Return (X, Y) of the center of cell containing provided text 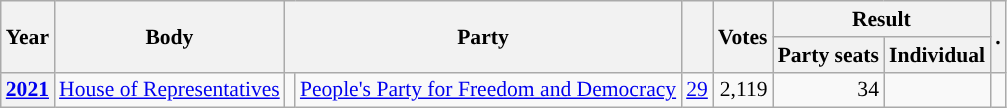
Year (28, 36)
Votes (743, 36)
. (998, 36)
Result (882, 19)
Party seats (828, 55)
Body (170, 36)
Party (483, 36)
29 (697, 90)
34 (828, 90)
2,119 (743, 90)
People's Party for Freedom and Democracy (488, 90)
2021 (28, 90)
House of Representatives (170, 90)
Individual (937, 55)
